For the text-containing cell, return its midpoint in [X, Y] coordinate format. 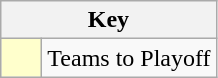
Key [108, 20]
Teams to Playoff [129, 58]
